Provide the (x, y) coordinate of the cell's center where the given text is located.  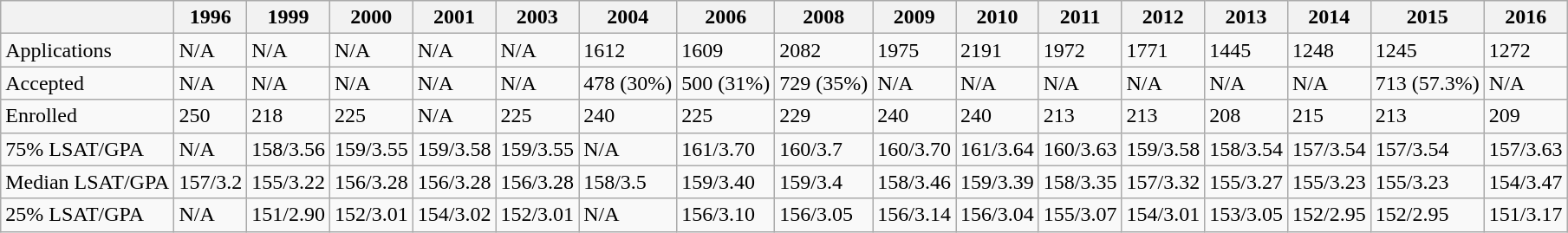
156/3.14 (914, 215)
157/3.63 (1526, 149)
159/3.4 (823, 182)
250 (211, 116)
25% LSAT/GPA (88, 215)
156/3.10 (726, 215)
2011 (1080, 17)
1999 (289, 17)
Accepted (88, 83)
2008 (823, 17)
2191 (998, 50)
158/3.5 (628, 182)
1445 (1246, 50)
2082 (823, 50)
161/3.70 (726, 149)
154/3.02 (454, 215)
215 (1329, 116)
156/3.05 (823, 215)
Median LSAT/GPA (88, 182)
2016 (1526, 17)
218 (289, 116)
Applications (88, 50)
478 (30%) (628, 83)
2009 (914, 17)
151/2.90 (289, 215)
155/3.22 (289, 182)
713 (57.3%) (1427, 83)
1245 (1427, 50)
156/3.04 (998, 215)
153/3.05 (1246, 215)
160/3.70 (914, 149)
2001 (454, 17)
157/3.2 (211, 182)
160/3.7 (823, 149)
158/3.46 (914, 182)
1272 (1526, 50)
2014 (1329, 17)
2004 (628, 17)
2006 (726, 17)
2012 (1163, 17)
160/3.63 (1080, 149)
159/3.40 (726, 182)
Enrolled (88, 116)
208 (1246, 116)
2000 (371, 17)
729 (35%) (823, 83)
1972 (1080, 50)
158/3.54 (1246, 149)
500 (31%) (726, 83)
75% LSAT/GPA (88, 149)
209 (1526, 116)
1975 (914, 50)
161/3.64 (998, 149)
1771 (1163, 50)
2010 (998, 17)
1612 (628, 50)
1609 (726, 50)
1996 (211, 17)
2003 (537, 17)
154/3.01 (1163, 215)
155/3.27 (1246, 182)
157/3.32 (1163, 182)
155/3.07 (1080, 215)
2013 (1246, 17)
158/3.56 (289, 149)
229 (823, 116)
1248 (1329, 50)
2015 (1427, 17)
158/3.35 (1080, 182)
151/3.17 (1526, 215)
159/3.39 (998, 182)
154/3.47 (1526, 182)
